Capture the cell that displays the provided text and extract its (x, y) central coordinate. 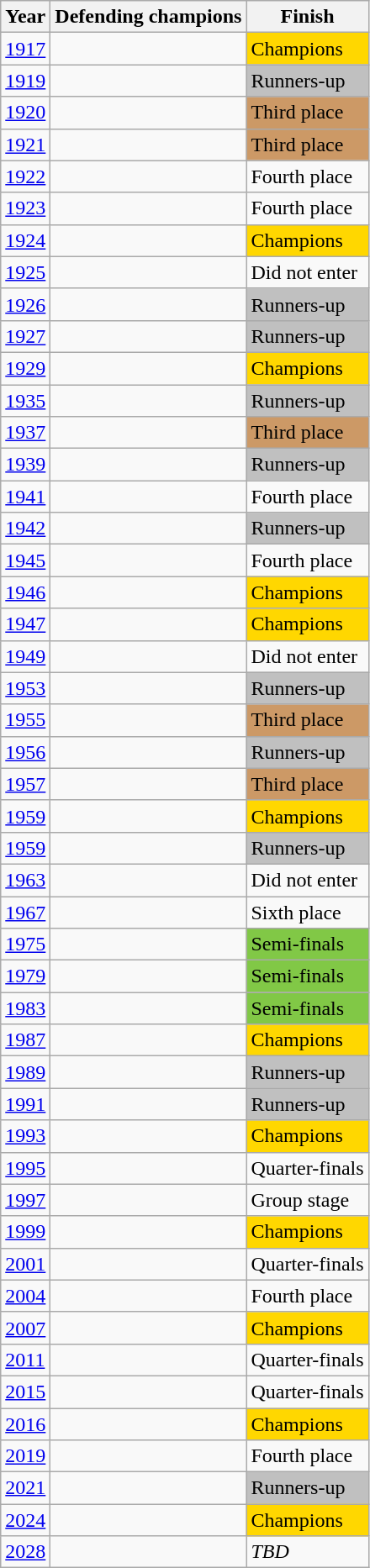
1991 (25, 1104)
1979 (25, 976)
1935 (25, 401)
2028 (25, 1552)
2016 (25, 1424)
1920 (25, 113)
1955 (25, 720)
Defending champions (148, 17)
2007 (25, 1328)
1995 (25, 1168)
1941 (25, 497)
1937 (25, 433)
1947 (25, 624)
1921 (25, 145)
1939 (25, 465)
1927 (25, 336)
1946 (25, 592)
2019 (25, 1456)
2024 (25, 1520)
1917 (25, 49)
Year (25, 17)
1949 (25, 656)
1997 (25, 1200)
2011 (25, 1360)
2004 (25, 1296)
1923 (25, 208)
1999 (25, 1232)
1963 (25, 880)
1942 (25, 529)
2015 (25, 1392)
1953 (25, 688)
1975 (25, 944)
1989 (25, 1072)
1922 (25, 176)
Sixth place (308, 912)
1957 (25, 784)
1926 (25, 304)
2021 (25, 1488)
1929 (25, 368)
1924 (25, 240)
1987 (25, 1040)
1919 (25, 81)
1967 (25, 912)
2001 (25, 1264)
1983 (25, 1008)
1945 (25, 560)
1993 (25, 1136)
1925 (25, 272)
Group stage (308, 1200)
1956 (25, 752)
TBD (308, 1552)
Finish (308, 17)
